Extract the (x, y) coordinate from the center of the cell holding the provided text.  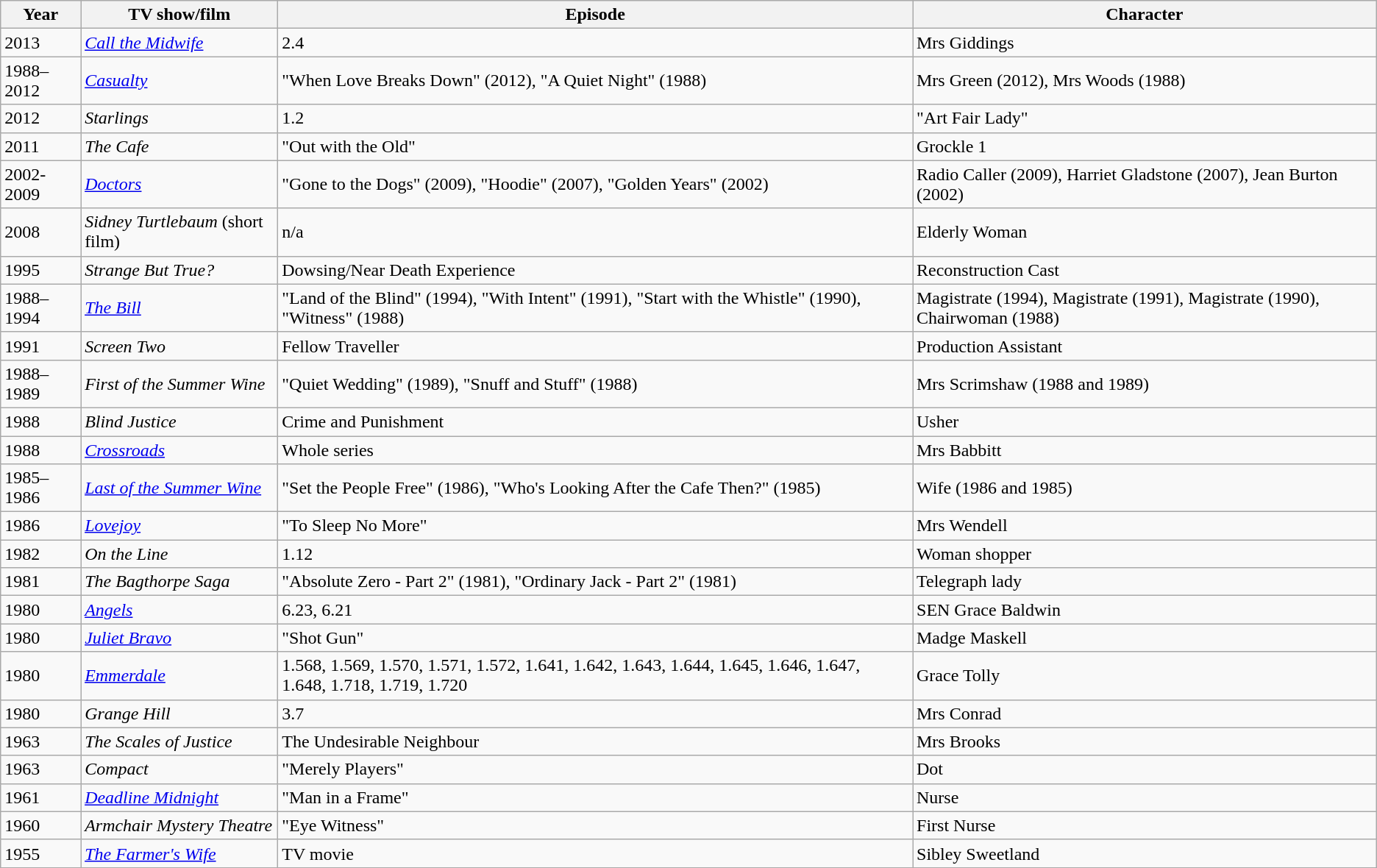
Elderly Woman (1145, 232)
SEN Grace Baldwin (1145, 610)
Doctors (179, 184)
Grange Hill (179, 714)
Woman shopper (1145, 554)
Episode (596, 15)
Starlings (179, 118)
The Cafe (179, 146)
"Out with the Old" (596, 146)
2008 (41, 232)
1991 (41, 346)
Mrs Giddings (1145, 43)
Magistrate (1994), Magistrate (1991), Magistrate (1990), Chairwoman (1988) (1145, 307)
Wife (1986 and 1985) (1145, 488)
"Land of the Blind" (1994), "With Intent" (1991), "Start with the Whistle" (1990), "Witness" (1988) (596, 307)
Blind Justice (179, 421)
Angels (179, 610)
"Art Fair Lady" (1145, 118)
"Absolute Zero - Part 2" (1981), "Ordinary Jack - Part 2" (1981) (596, 582)
Grace Tolly (1145, 675)
1982 (41, 554)
Grockle 1 (1145, 146)
First Nurse (1145, 825)
Dowsing/Near Death Experience (596, 270)
Madge Maskell (1145, 638)
2002-2009 (41, 184)
Deadline Midnight (179, 797)
1985–1986 (41, 488)
1955 (41, 853)
Emmerdale (179, 675)
2013 (41, 43)
2.4 (596, 43)
Mrs Green (2012), Mrs Woods (1988) (1145, 81)
Compact (179, 769)
Mrs Conrad (1145, 714)
Radio Caller (2009), Harriet Gladstone (2007), Jean Burton (2002) (1145, 184)
1.2 (596, 118)
Crime and Punishment (596, 421)
Armchair Mystery Theatre (179, 825)
n/a (596, 232)
TV movie (596, 853)
1988–1989 (41, 384)
1986 (41, 526)
Call the Midwife (179, 43)
Sibley Sweetland (1145, 853)
Nurse (1145, 797)
On the Line (179, 554)
Reconstruction Cast (1145, 270)
"Gone to the Dogs" (2009), "Hoodie" (2007), "Golden Years" (2002) (596, 184)
The Undesirable Neighbour (596, 741)
"When Love Breaks Down" (2012), "A Quiet Night" (1988) (596, 81)
Production Assistant (1145, 346)
Year (41, 15)
1960 (41, 825)
The Scales of Justice (179, 741)
Mrs Babbitt (1145, 449)
"Quiet Wedding" (1989), "Snuff and Stuff" (1988) (596, 384)
Mrs Brooks (1145, 741)
Screen Two (179, 346)
1961 (41, 797)
First of the Summer Wine (179, 384)
1.12 (596, 554)
1995 (41, 270)
6.23, 6.21 (596, 610)
"Man in a Frame" (596, 797)
Mrs Wendell (1145, 526)
Telegraph lady (1145, 582)
"To Sleep No More" (596, 526)
Usher (1145, 421)
Last of the Summer Wine (179, 488)
"Set the People Free" (1986), "Who's Looking After the Cafe Then?" (1985) (596, 488)
"Eye Witness" (596, 825)
1988–2012 (41, 81)
The Bagthorpe Saga (179, 582)
Fellow Traveller (596, 346)
Whole series (596, 449)
1.568, 1.569, 1.570, 1.571, 1.572, 1.641, 1.642, 1.643, 1.644, 1.645, 1.646, 1.647, 1.648, 1.718, 1.719, 1.720 (596, 675)
2011 (41, 146)
Crossroads (179, 449)
TV show/film (179, 15)
"Merely Players" (596, 769)
2012 (41, 118)
Character (1145, 15)
1981 (41, 582)
The Farmer's Wife (179, 853)
"Shot Gun" (596, 638)
The Bill (179, 307)
Strange But True? (179, 270)
Dot (1145, 769)
3.7 (596, 714)
Sidney Turtlebaum (short film) (179, 232)
Juliet Bravo (179, 638)
1988–1994 (41, 307)
Casualty (179, 81)
Mrs Scrimshaw (1988 and 1989) (1145, 384)
Lovejoy (179, 526)
